Scan for the cell matching the given text and deliver its [x, y] coordinate at center. 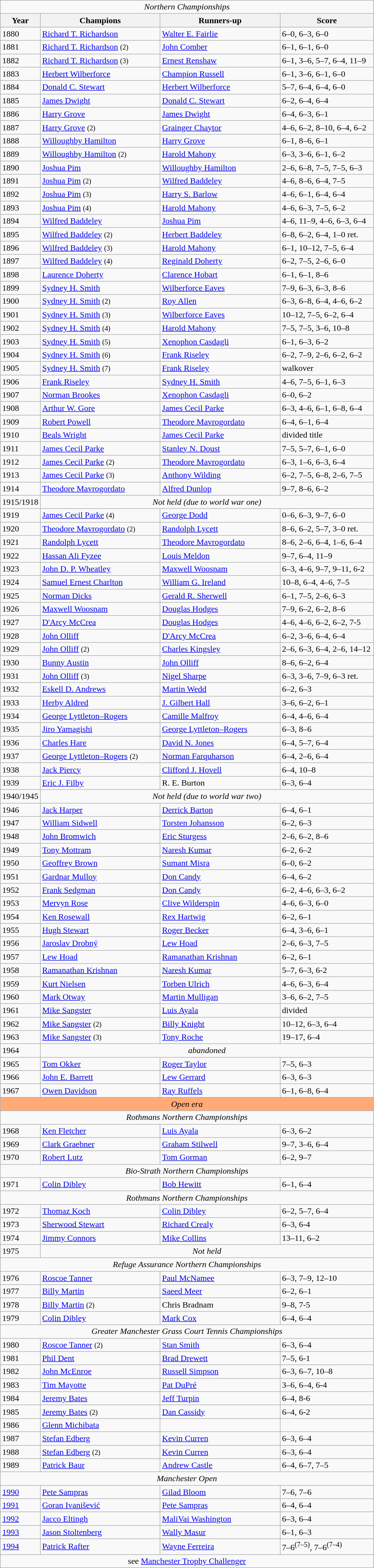
Ken Rosewall [100, 917]
1923 [20, 569]
Goran Ivanišević [100, 1505]
7–5, 6-1 [327, 1358]
Sumant Misra [220, 863]
1882 [20, 60]
1980 [20, 1345]
Stanley N. Doust [220, 449]
Sydney H. Smith (4) [100, 328]
Harry S. Barlow [220, 194]
Gardnar Mulloy [100, 877]
1952 [20, 890]
6–1, 6–1, 8–6 [327, 275]
9–7, 6–4, 11–9 [327, 555]
Charles Kingsley [220, 649]
John Olliff (2) [100, 649]
6–4, 6–1 [327, 809]
6–4, 8-6 [327, 1398]
Refuge Assurance Northern Championships [187, 1265]
4–6, 4–6, 6–2, 6–2, 7-5 [327, 622]
6–2, 7–9, 2–6, 6–2, 6–2 [327, 355]
Norman Brookes [100, 395]
6–3, 6–3 [327, 1077]
1991 [20, 1505]
6–1, 6–3, 6–2 [327, 341]
4–6, 6–3, 6–4 [327, 983]
Tim Mayotte [100, 1385]
1886 [20, 114]
Laurence Doherty [100, 275]
6–4, 2–6, 6–4 [327, 756]
Mervyn Rose [100, 903]
David N. Jones [220, 743]
1964 [20, 1051]
1897 [20, 261]
6–2, 3–6, 6–4, 6–4 [327, 636]
Mike Sangster (2) [100, 1024]
1927 [20, 622]
7–9, 6–3, 6–3, 8–6 [327, 288]
1938 [20, 769]
Herbert Baddeley [220, 234]
Ken Fletcher [100, 1131]
Willoughby Hamilton (2) [100, 154]
6–2, 5–7, 6–4 [327, 1211]
Beals Wright [100, 435]
Bio-Strath Northern Championships [187, 1171]
Wilfred Baddeley (3) [100, 248]
6–3, 4–6, 9–7, 9–11, 6-2 [327, 569]
6–3, 6–7, 10–8 [327, 1372]
6–8, 6–2, 6–4, 1–0 ret. [327, 234]
Billy Martin [100, 1291]
13–11, 6–2 [327, 1238]
Martin Mulligan [220, 997]
Joshua Pim (3) [100, 194]
1892 [20, 194]
Bunny Austin [100, 663]
6–3, 6–8, 6–4, 4–6, 6–2 [327, 301]
1931 [20, 676]
Open era [187, 1104]
10–8, 6–4, 4–6, 7–5 [327, 582]
6–4, 6-2 [327, 1412]
Stan Smith [220, 1345]
Jiro Yamagishi [100, 729]
Richard T. Richardson (2) [100, 47]
2–6, 6–2, 8–6 [327, 837]
Wally Masur [220, 1532]
Ernest Renshaw [220, 60]
1969 [20, 1144]
Derrick Barton [220, 809]
Paul McNamee [220, 1278]
divided [327, 1010]
Tom Gorman [220, 1157]
Torsten Johansson [220, 823]
Bob Hewitt [220, 1184]
1958 [20, 970]
5–7, 6–3, 6-2 [327, 970]
Reginald Doherty [220, 261]
1966 [20, 1077]
1926 [20, 609]
1960 [20, 997]
1954 [20, 917]
1953 [20, 903]
1933 [20, 703]
Joshua Pim (4) [100, 208]
1889 [20, 154]
Jacco Eltingh [100, 1519]
Owen Davidson [100, 1091]
Patrick Baur [100, 1465]
Sydney H. Smith (2) [100, 301]
Eskell D. Andrews [100, 689]
1994 [20, 1547]
Phil Dent [100, 1358]
Camille Malfroy [220, 716]
9–7, 8–6, 6–2 [327, 489]
Champions [100, 20]
Russell Simpson [220, 1372]
1915/1918 [20, 502]
6–3, 8–6 [327, 729]
1922 [20, 555]
James Cecil Parke (3) [100, 475]
1928 [20, 636]
Clifford J. Hovell [220, 769]
Walter E. Fairlie [220, 34]
1934 [20, 716]
4–6, 7–5, 6–1, 6–3 [327, 381]
1930 [20, 663]
Norman Dicks [100, 596]
Arthur W. Gore [100, 408]
6–4, 3–6, 6–1 [327, 930]
Not held (due to world war one) [207, 502]
1987 [20, 1438]
1880 [20, 34]
1919 [20, 515]
Mark Cox [220, 1318]
Anthony Wilding [220, 475]
1924 [20, 582]
Lew Gerrard [220, 1077]
1956 [20, 943]
Patrick Rafter [100, 1547]
4–6, 11–9, 4–6, 6–3, 6–4 [327, 221]
1976 [20, 1278]
1978 [20, 1305]
1983 [20, 1385]
6–1, 6–8, 6–4 [327, 1091]
1975 [20, 1251]
Rex Hartwig [220, 917]
Glenn Michibata [100, 1425]
Stefan Edberg (2) [100, 1452]
John Olliff (3) [100, 676]
1911 [20, 449]
Richard T. Richardson (3) [100, 60]
Jeff Turpin [220, 1398]
1881 [20, 47]
Tony Roche [220, 1037]
Richard T. Richardson [100, 34]
1901 [20, 315]
8–6, 6–2, 6–4 [327, 663]
Samuel Ernest Charlton [100, 582]
George Lyttleton–Rogers (2) [100, 756]
6–1, 3–6, 5–7, 6–4, 11–9 [327, 60]
1905 [20, 368]
J. Gilbert Hall [220, 703]
19–17, 6–4 [327, 1037]
1972 [20, 1211]
Jeremy Bates [100, 1398]
Gilad Bloom [220, 1492]
1973 [20, 1224]
1957 [20, 957]
6–2, 4–6, 6–3, 6–2 [327, 890]
6–4, 4–6, 6–4 [327, 716]
7–5, 5–7, 6–1, 6–0 [327, 449]
1925 [20, 596]
6–3, 4–6, 6–1, 6–8, 6–4 [327, 408]
4–6, 8–6, 6–4, 7–5 [327, 181]
Mike Sangster [100, 1010]
1989 [20, 1465]
Robert Lutz [100, 1157]
Wayne Ferreira [220, 1547]
1896 [20, 248]
7–5, 6–3 [327, 1064]
4–6, 6–1, 6–4, 6–4 [327, 194]
1970 [20, 1157]
5–7, 6–4, 6–4, 6–0 [327, 87]
Frank Sedgman [100, 890]
Wilfred Baddeley (4) [100, 261]
1921 [20, 542]
4–6, 6–2, 8–10, 6–4, 6–2 [327, 127]
John McEnroe [100, 1372]
Roy Allen [220, 301]
Clark Graebner [100, 1144]
1949 [20, 850]
7–5, 7–5, 3–6, 10–8 [327, 328]
Score [327, 20]
1992 [20, 1519]
6–0, 6–3, 6–0 [327, 34]
6–1, 3–6, 6–1, 6–0 [327, 74]
Roscoe Tanner (2) [100, 1345]
Mark Otway [100, 997]
1959 [20, 983]
1982 [20, 1372]
6–1, 6–4 [327, 1184]
2–6, 6–8, 7–5, 7–5, 6–3 [327, 168]
1888 [20, 141]
6–2, 9–7 [327, 1157]
1904 [20, 355]
Pat DuPré [220, 1385]
John Comber [220, 47]
6–3, 6–2 [327, 1131]
1968 [20, 1131]
4–6, 6–3, 7–5, 6–2 [327, 208]
MaliVai Washington [220, 1519]
Mike Sangster (3) [100, 1037]
1884 [20, 87]
1935 [20, 729]
1979 [20, 1318]
7–9, 6–2, 6–2, 8–6 [327, 609]
James Cecil Parke (4) [100, 515]
Geoffrey Brown [100, 863]
9–8, 7-5 [327, 1305]
1894 [20, 221]
Kurt Nielsen [100, 983]
Roger Taylor [220, 1064]
4–6, 6–3, 6–0 [327, 903]
6–4, 6–2 [327, 877]
Sherwood Stewart [100, 1224]
abandoned [207, 1051]
1912 [20, 462]
Jaroslav Drobný [100, 943]
1898 [20, 275]
John Bromwich [100, 837]
6–3, 3–6, 6–1, 6–2 [327, 154]
1961 [20, 1010]
walkover [327, 368]
6–3, 6-4 [327, 1224]
1914 [20, 489]
divided title [327, 435]
1985 [20, 1412]
1906 [20, 381]
1895 [20, 234]
Gerald R. Sherwell [220, 596]
Norman Farquharson [220, 756]
Runners-up [220, 20]
Tom Okker [100, 1064]
9–7, 3–6, 6–4 [327, 1144]
Sydney H. Smith (7) [100, 368]
Hugh Stewart [100, 930]
Andrew Castle [220, 1465]
3–6, 6–4, 6-4 [327, 1385]
1948 [20, 837]
6–3, 7–9, 12–10 [327, 1278]
6–4, 6–7, 7–5 [327, 1465]
1902 [20, 328]
Year [20, 20]
James Cecil Parke (2) [100, 462]
1891 [20, 181]
2–6, 6–3, 7–5 [327, 943]
7–6(7–5), 7–6(7–4) [327, 1547]
see Manchester Trophy Challenger [187, 1561]
6–2, 6–2 [327, 850]
6–1, 8–6, 6–1 [327, 141]
6–1, 6–1, 6–0 [327, 47]
6–1, 6–3 [327, 1532]
1967 [20, 1091]
1885 [20, 101]
1946 [20, 809]
1939 [20, 783]
1947 [20, 823]
1907 [20, 395]
10–12, 7–5, 6–2, 6–4 [327, 315]
Eric J. Filby [100, 783]
Billy Martin (2) [100, 1305]
Theodore Mavrogordato (2) [100, 529]
1913 [20, 475]
Manchester Open [187, 1479]
1899 [20, 288]
Dan Cassidy [220, 1412]
3–6, 6–2, 6–1 [327, 703]
6–4, 10–8 [327, 769]
1950 [20, 863]
Jason Stoltenberg [100, 1532]
Herby Aldred [100, 703]
1900 [20, 301]
Louis Meldon [220, 555]
6–3, 1–6, 6–3, 6–4 [327, 462]
Sydney H. Smith (3) [100, 315]
Graham Stilwell [220, 1144]
Tony Mottram [100, 850]
Eric Sturgess [220, 837]
1977 [20, 1291]
Grainger Chaytor [220, 127]
6–4, 6–3, 6–1 [327, 114]
1971 [20, 1184]
6–1, 7–5, 2–6, 6–3 [327, 596]
1908 [20, 408]
Champion Russell [220, 74]
Sydney H. Smith (6) [100, 355]
William G. Ireland [220, 582]
Torben Ulrich [220, 983]
Mike Collins [220, 1238]
Martin Wedd [220, 689]
1984 [20, 1398]
10–12, 6–3, 6–4 [327, 1024]
Charles Hare [100, 743]
1909 [20, 422]
1963 [20, 1037]
Northern Championships [187, 7]
1903 [20, 341]
Stefan Edberg [100, 1438]
6–3, 3–6, 7–9, 6–3 ret. [327, 676]
6–1, 10–12, 7–5, 6–4 [327, 248]
George Dodd [220, 515]
1887 [20, 127]
Saeed Meer [220, 1291]
Thomaz Koch [100, 1211]
8–6, 2–6, 6–4, 1–6, 6–4 [327, 542]
Nigel Sharpe [220, 676]
Joshua Pim (2) [100, 181]
1990 [20, 1492]
Billy Knight [220, 1024]
1890 [20, 168]
Sydney H. Smith (5) [100, 341]
1910 [20, 435]
Robert Powell [100, 422]
6–2, 7–5, 2–6, 6–0 [327, 261]
Harry Grove (2) [100, 127]
3–6, 6–2, 7–5 [327, 997]
John E. Barrett [100, 1077]
8–6, 6–2, 5–7, 3–0 ret. [327, 529]
1883 [20, 74]
Jeremy Bates (2) [100, 1412]
1974 [20, 1238]
Alfred Dunlop [220, 489]
1951 [20, 877]
Clarence Hobart [220, 275]
1988 [20, 1452]
1993 [20, 1532]
0–6, 6–3, 9–7, 6–0 [327, 515]
1955 [20, 930]
1929 [20, 649]
Jimmy Connors [100, 1238]
1981 [20, 1358]
Brad Drewett [220, 1358]
1936 [20, 743]
1940/1945 [20, 796]
1893 [20, 208]
2–6, 6–3, 6–4, 2–6, 14–12 [327, 649]
Richard Crealy [220, 1224]
6–2, 7–5, 6–8, 2–6, 7–5 [327, 475]
1937 [20, 756]
Greater Manchester Grass Court Tennis Championships [187, 1331]
1962 [20, 1024]
R. E. Burton [220, 783]
Not held (due to world war two) [207, 796]
6–4, 5–7, 6–4 [327, 743]
1986 [20, 1425]
Jack Harper [100, 809]
William Sidwell [100, 823]
6–4, 6–1, 6–4 [327, 422]
6–2, 6–4, 6–4 [327, 101]
Wilfred Baddeley (2) [100, 234]
Ray Ruffels [220, 1091]
Clive Wilderspin [220, 903]
Roger Becker [220, 930]
Roscoe Tanner [100, 1278]
Chris Bradnam [220, 1305]
Not held [207, 1251]
7–6, 7–6 [327, 1492]
1920 [20, 529]
Jack Piercy [100, 769]
1965 [20, 1064]
Hassan Ali Fyzee [100, 555]
1932 [20, 689]
John D. P. Wheatley [100, 569]
